Pinpoint the cell where the given text exists, returning its [x, y] midpoint coordinate. 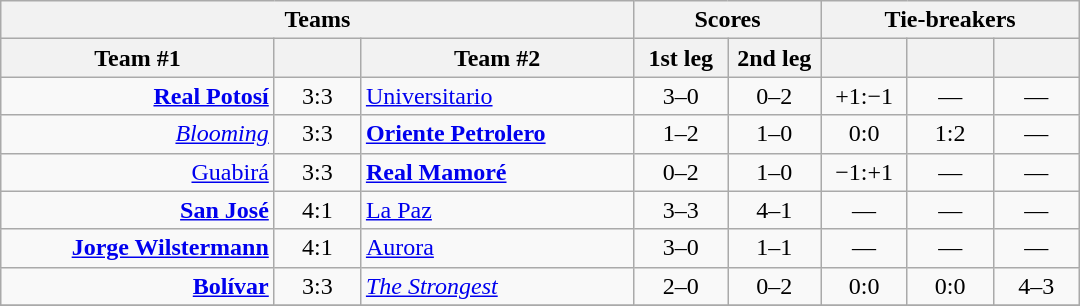
Tie-breakers [950, 20]
Universitario [497, 96]
Team #1 [138, 58]
Bolívar [138, 286]
2nd leg [775, 58]
1–1 [775, 248]
4–1 [775, 210]
+1:−1 [864, 96]
Scores [728, 20]
Teams [318, 20]
1st leg [681, 58]
Team #2 [497, 58]
Oriente Petrolero [497, 134]
2–0 [681, 286]
Real Mamoré [497, 172]
Blooming [138, 134]
Aurora [497, 248]
1–2 [681, 134]
The Strongest [497, 286]
Guabirá [138, 172]
Real Potosí [138, 96]
−1:+1 [864, 172]
La Paz [497, 210]
Jorge Wilstermann [138, 248]
3–3 [681, 210]
4–3 [1036, 286]
San José [138, 210]
1:2 [950, 134]
